Identify which cell holds the provided text, then report its (x, y) central coordinate. 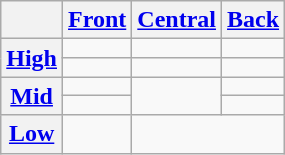
Mid (32, 96)
Back (254, 20)
High (32, 58)
Low (32, 134)
Front (98, 20)
Central (177, 20)
